Find where the given text appears and provide that cell's center as [x, y] coordinate. 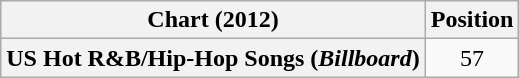
US Hot R&B/Hip-Hop Songs (Billboard) [213, 58]
Chart (2012) [213, 20]
57 [472, 58]
Position [472, 20]
